For the text-containing cell, return its midpoint in [X, Y] coordinate format. 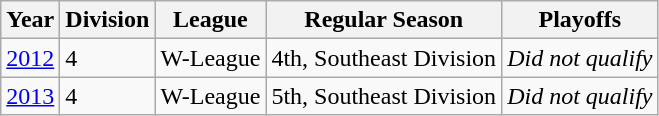
Division [108, 20]
2013 [30, 96]
Year [30, 20]
4th, Southeast Division [384, 58]
5th, Southeast Division [384, 96]
Regular Season [384, 20]
Playoffs [580, 20]
League [210, 20]
2012 [30, 58]
